Find where the given text appears and provide that cell's center as (X, Y) coordinate. 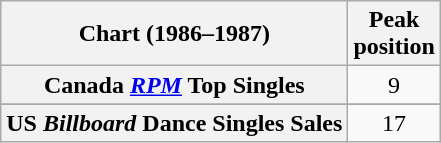
17 (394, 123)
Chart (1986–1987) (174, 34)
Peakposition (394, 34)
9 (394, 85)
US Billboard Dance Singles Sales (174, 123)
Canada RPM Top Singles (174, 85)
